Search for the cell housing the specified text and yield its [x, y] center coordinate. 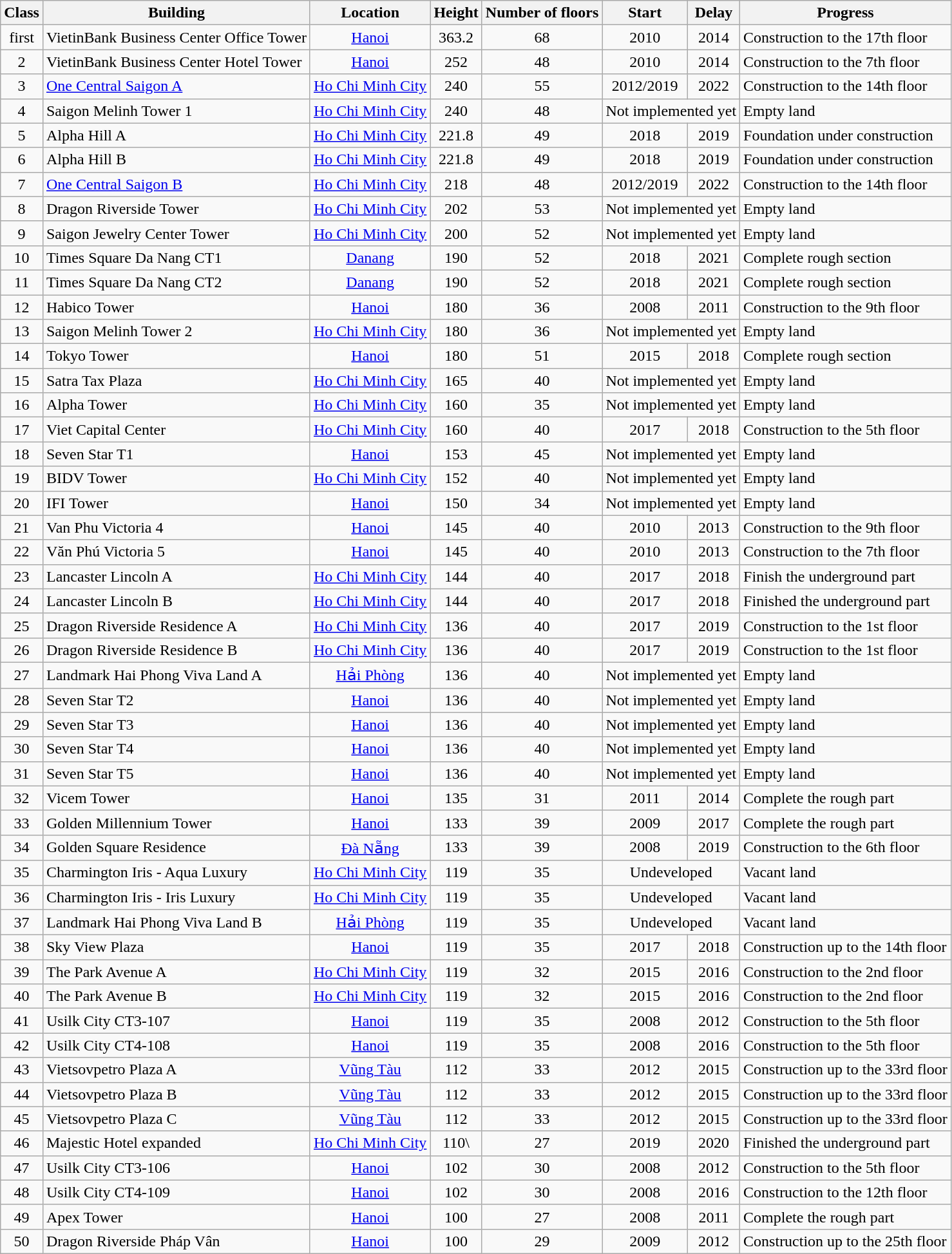
Construction to the 17th floor [846, 37]
Lancaster Lincoln A [176, 576]
Usilk City CT4-108 [176, 1045]
47 [22, 1168]
10 [22, 258]
Alpha Hill B [176, 160]
Vietsovpetro Plaza A [176, 1070]
152 [456, 479]
53 [542, 209]
Usilk City CT4-109 [176, 1192]
Majestic Hotel expanded [176, 1143]
Satra Tax Plaza [176, 381]
VietinBank Business Center Office Tower [176, 37]
2 [22, 62]
3 [22, 86]
Vietsovpetro Plaza C [176, 1119]
Van Phu Victoria 4 [176, 527]
24 [22, 601]
252 [456, 62]
5 [22, 135]
21 [22, 527]
Progress [846, 13]
The Park Avenue B [176, 996]
Alpha Tower [176, 405]
Landmark Hai Phong Viva Land B [176, 922]
7 [22, 184]
Number of floors [542, 13]
18 [22, 454]
363.2 [456, 37]
23 [22, 576]
15 [22, 381]
218 [456, 184]
Đà Nẵng [370, 848]
Dragon Riverside Residence B [176, 650]
Charmington Iris - Iris Luxury [176, 897]
Construction up to the 25th floor [846, 1241]
Seven Star T2 [176, 700]
Dragon Riverside Pháp Vân [176, 1241]
11 [22, 282]
Usilk City CT3-106 [176, 1168]
Times Square Da Nang CT2 [176, 282]
BIDV Tower [176, 479]
One Central Saigon B [176, 184]
Golden Square Residence [176, 848]
Class [22, 13]
25 [22, 625]
202 [456, 209]
Sky View Plaza [176, 947]
The Park Avenue A [176, 972]
Height [456, 13]
8 [22, 209]
Construction to the 12th floor [846, 1192]
Usilk City CT3-107 [176, 1021]
46 [22, 1143]
Location [370, 13]
Saigon Jewelry Center Tower [176, 233]
55 [542, 86]
Alpha Hill A [176, 135]
12 [22, 307]
Văn Phú Victoria 5 [176, 552]
43 [22, 1070]
14 [22, 356]
Dragon Riverside Tower [176, 209]
Construction to the 6th floor [846, 848]
4 [22, 111]
One Central Saigon A [176, 86]
Seven Star T1 [176, 454]
Habico Tower [176, 307]
Vietsovpetro Plaza B [176, 1094]
Construction up to the 14th floor [846, 947]
6 [22, 160]
Start [645, 13]
Vicem Tower [176, 798]
38 [22, 947]
9 [22, 233]
19 [22, 479]
Dragon Riverside Residence A [176, 625]
41 [22, 1021]
Times Square Da Nang CT1 [176, 258]
2020 [714, 1143]
42 [22, 1045]
Building [176, 13]
Saigon Melinh Tower 1 [176, 111]
153 [456, 454]
13 [22, 332]
51 [542, 356]
22 [22, 552]
26 [22, 650]
50 [22, 1241]
165 [456, 381]
Seven Star T3 [176, 725]
68 [542, 37]
Apex Tower [176, 1217]
IFI Tower [176, 503]
16 [22, 405]
135 [456, 798]
20 [22, 503]
44 [22, 1094]
Delay [714, 13]
110\ [456, 1143]
28 [22, 700]
Lancaster Lincoln B [176, 601]
Finish the underground part [846, 576]
37 [22, 922]
VietinBank Business Center Hotel Tower [176, 62]
Saigon Melinh Tower 2 [176, 332]
Seven Star T5 [176, 774]
first [22, 37]
200 [456, 233]
Golden Millennium Tower [176, 822]
Viet Capital Center [176, 430]
Seven Star T4 [176, 749]
17 [22, 430]
Charmington Iris - Aqua Luxury [176, 873]
Landmark Hai Phong Viva Land A [176, 675]
Tokyo Tower [176, 356]
150 [456, 503]
